Output the (x, y) coordinate of the center of the cell containing the given text.  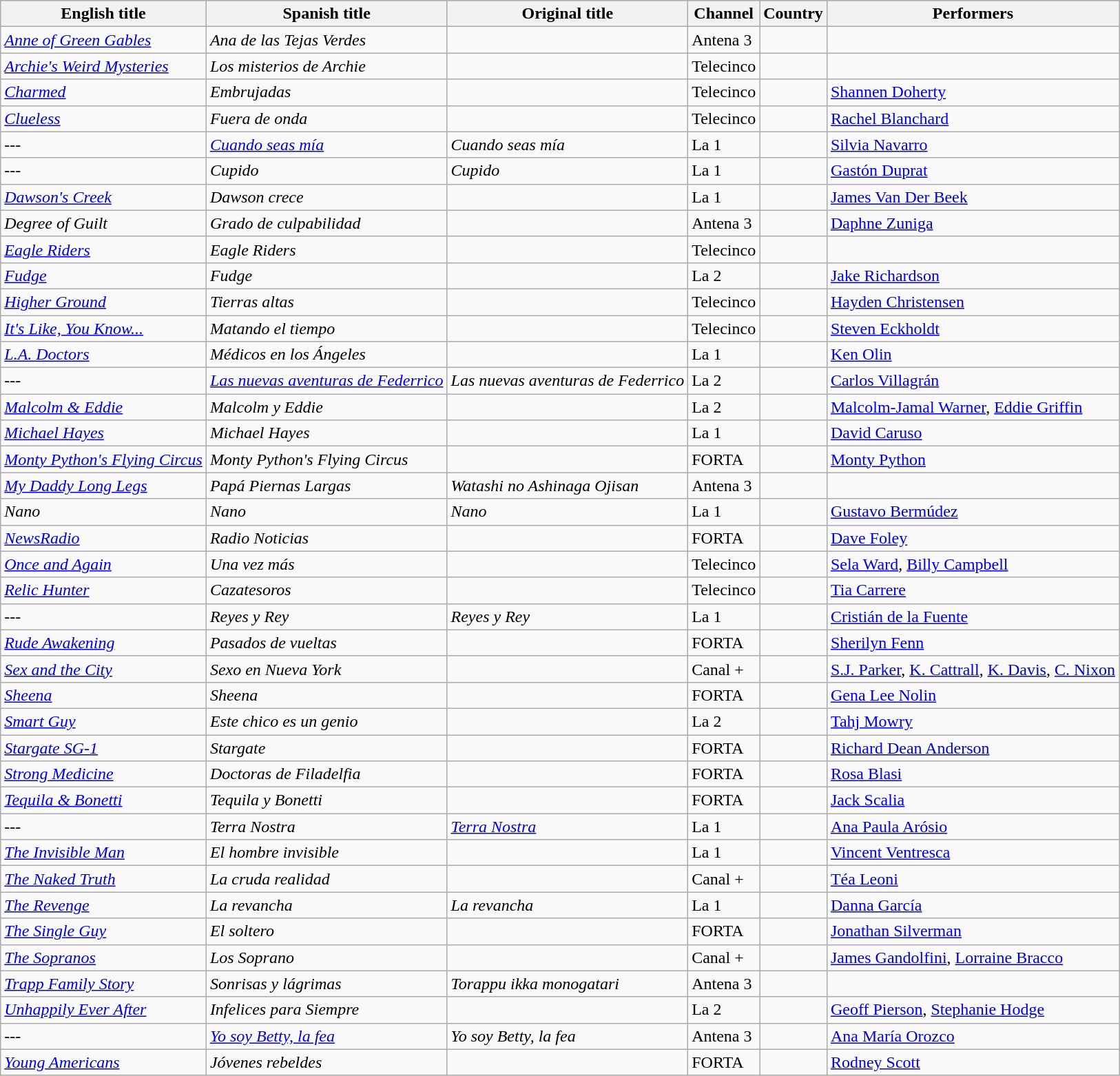
Embrujadas (326, 92)
It's Like, You Know... (103, 329)
Vincent Ventresca (973, 853)
Matando el tiempo (326, 329)
Gustavo Bermúdez (973, 512)
Tia Carrere (973, 590)
Silvia Navarro (973, 145)
Grado de culpabilidad (326, 223)
Pasados de vueltas (326, 643)
Los Soprano (326, 958)
Higher Ground (103, 302)
Performers (973, 14)
Stargate SG-1 (103, 747)
Unhappily Ever After (103, 1010)
Rosa Blasi (973, 774)
Radio Noticias (326, 538)
Carlos Villagrán (973, 381)
James Van Der Beek (973, 197)
Rachel Blanchard (973, 118)
Original title (568, 14)
Fuera de onda (326, 118)
Doctoras de Filadelfia (326, 774)
Spanish title (326, 14)
Gena Lee Nolin (973, 695)
Tequila y Bonetti (326, 800)
Malcolm & Eddie (103, 407)
Archie's Weird Mysteries (103, 66)
Dawson crece (326, 197)
Tahj Mowry (973, 721)
Geoff Pierson, Stephanie Hodge (973, 1010)
Tierras altas (326, 302)
Téa Leoni (973, 879)
Smart Guy (103, 721)
Jonathan Silverman (973, 931)
The Invisible Man (103, 853)
NewsRadio (103, 538)
Shannen Doherty (973, 92)
Médicos en los Ángeles (326, 355)
Charmed (103, 92)
Una vez más (326, 564)
Sonrisas y lágrimas (326, 984)
Jake Richardson (973, 276)
Papá Piernas Largas (326, 486)
Steven Eckholdt (973, 329)
Daphne Zuniga (973, 223)
Malcolm y Eddie (326, 407)
Sela Ward, Billy Campbell (973, 564)
Ana Paula Arósio (973, 827)
Rude Awakening (103, 643)
El soltero (326, 931)
Anne of Green Gables (103, 40)
Richard Dean Anderson (973, 747)
Sexo en Nueva York (326, 669)
David Caruso (973, 433)
Este chico es un genio (326, 721)
Once and Again (103, 564)
Ana María Orozco (973, 1036)
L.A. Doctors (103, 355)
Dawson's Creek (103, 197)
Sherilyn Fenn (973, 643)
The Revenge (103, 905)
The Single Guy (103, 931)
S.J. Parker, K. Cattrall, K. Davis, C. Nixon (973, 669)
Channel (724, 14)
La cruda realidad (326, 879)
Sex and the City (103, 669)
My Daddy Long Legs (103, 486)
Jack Scalia (973, 800)
Ana de las Tejas Verdes (326, 40)
Trapp Family Story (103, 984)
Relic Hunter (103, 590)
James Gandolfini, Lorraine Bracco (973, 958)
Dave Foley (973, 538)
Infelices para Siempre (326, 1010)
Monty Python (973, 459)
The Sopranos (103, 958)
Rodney Scott (973, 1062)
Ken Olin (973, 355)
Country (794, 14)
Stargate (326, 747)
Danna García (973, 905)
Hayden Christensen (973, 302)
Clueless (103, 118)
El hombre invisible (326, 853)
Malcolm-Jamal Warner, Eddie Griffin (973, 407)
Torappu ikka monogatari (568, 984)
Watashi no Ashinaga Ojisan (568, 486)
Young Americans (103, 1062)
Cazatesoros (326, 590)
Degree of Guilt (103, 223)
Cristián de la Fuente (973, 617)
The Naked Truth (103, 879)
Los misterios de Archie (326, 66)
Strong Medicine (103, 774)
English title (103, 14)
Gastón Duprat (973, 171)
Jóvenes rebeldes (326, 1062)
Tequila & Bonetti (103, 800)
